Detect which cell encompasses the target text, then output its (x, y) center coordinate. 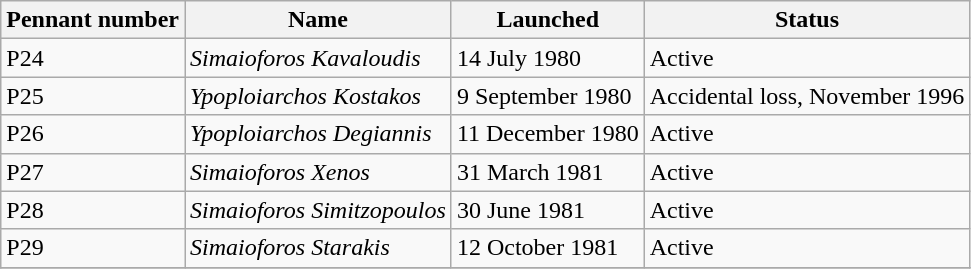
Name (318, 20)
P29 (93, 248)
31 March 1981 (548, 172)
Launched (548, 20)
Pennant number (93, 20)
Simaioforos Xenos (318, 172)
9 September 1980 (548, 96)
12 October 1981 (548, 248)
Simaioforos Kavaloudis (318, 58)
14 July 1980 (548, 58)
30 June 1981 (548, 210)
Accidental loss, November 1996 (807, 96)
Ypoploiarchos Kostakos (318, 96)
11 December 1980 (548, 134)
P24 (93, 58)
Simaioforos Starakis (318, 248)
P27 (93, 172)
P25 (93, 96)
Simaioforos Simitzopoulos (318, 210)
Ypoploiarchos Degiannis (318, 134)
P28 (93, 210)
P26 (93, 134)
Status (807, 20)
